Pinpoint the cell where the given text exists, returning its [X, Y] midpoint coordinate. 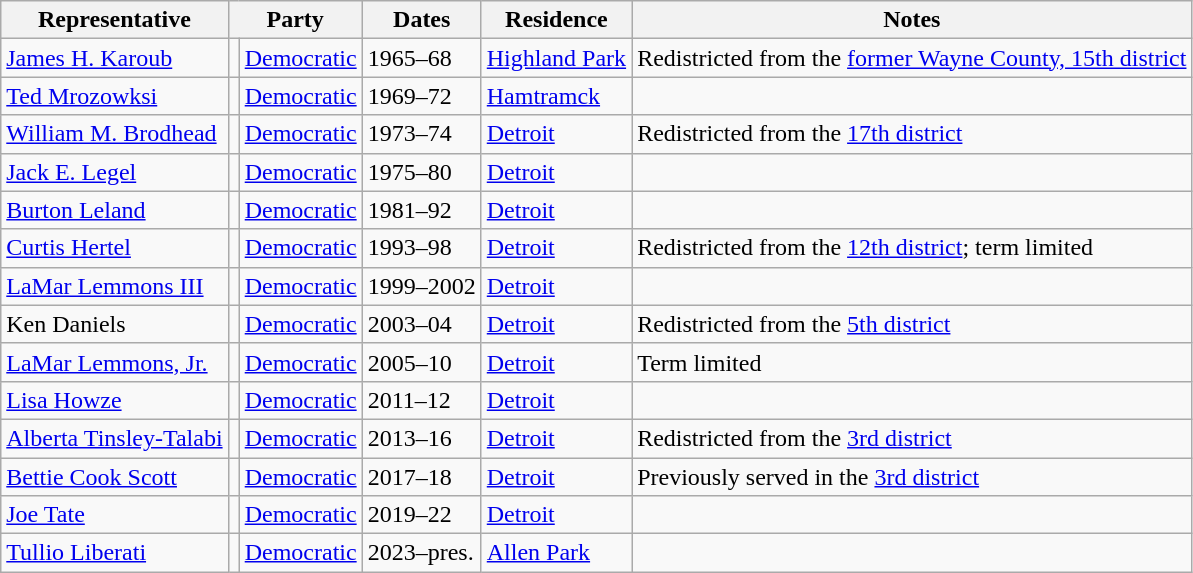
1993–98 [422, 248]
2017–18 [422, 477]
1975–80 [422, 172]
Hamtramck [556, 96]
Burton Leland [114, 210]
Redistricted from the 5th district [912, 324]
LaMar Lemmons III [114, 286]
1973–74 [422, 134]
Redistricted from the 12th district; term limited [912, 248]
Ken Daniels [114, 324]
Joe Tate [114, 515]
Bettie Cook Scott [114, 477]
Jack E. Legel [114, 172]
2011–12 [422, 400]
2005–10 [422, 362]
1969–72 [422, 96]
Redistricted from the 17th district [912, 134]
Redistricted from the former Wayne County, 15th district [912, 58]
Highland Park [556, 58]
2013–16 [422, 438]
Redistricted from the 3rd district [912, 438]
Tullio Liberati [114, 553]
Representative [114, 20]
Previously served in the 3rd district [912, 477]
Term limited [912, 362]
Dates [422, 20]
Alberta Tinsley-Talabi [114, 438]
Residence [556, 20]
James H. Karoub [114, 58]
2023–pres. [422, 553]
1981–92 [422, 210]
1999–2002 [422, 286]
Notes [912, 20]
Party [295, 20]
Lisa Howze [114, 400]
2019–22 [422, 515]
William M. Brodhead [114, 134]
Allen Park [556, 553]
Curtis Hertel [114, 248]
2003–04 [422, 324]
1965–68 [422, 58]
LaMar Lemmons, Jr. [114, 362]
Ted Mrozowksi [114, 96]
